Return (X, Y) of the center of cell containing provided text 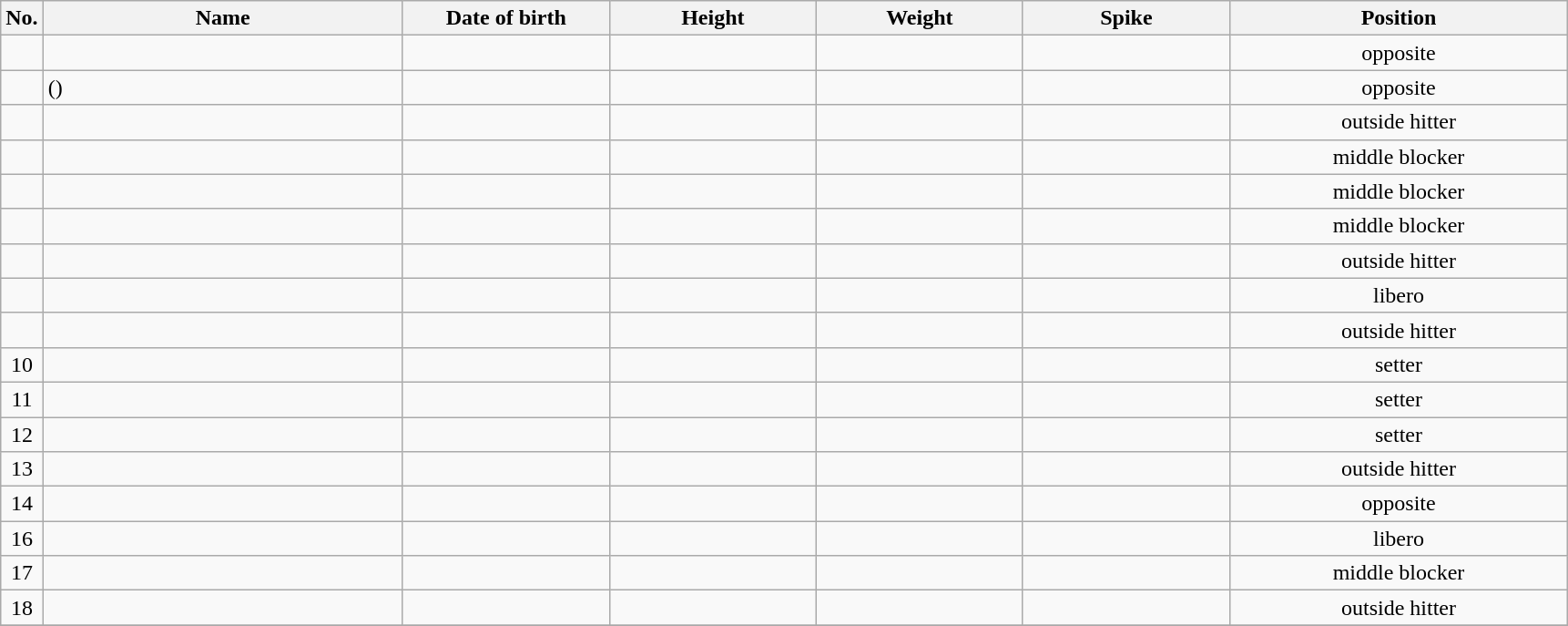
17 (22, 573)
10 (22, 364)
Height (712, 18)
14 (22, 504)
Name (222, 18)
() (222, 87)
Spike (1125, 18)
No. (22, 18)
13 (22, 469)
Date of birth (506, 18)
16 (22, 539)
Position (1399, 18)
11 (22, 399)
12 (22, 435)
18 (22, 608)
Weight (920, 18)
